Pinpoint the cell where the given text exists, returning its [x, y] midpoint coordinate. 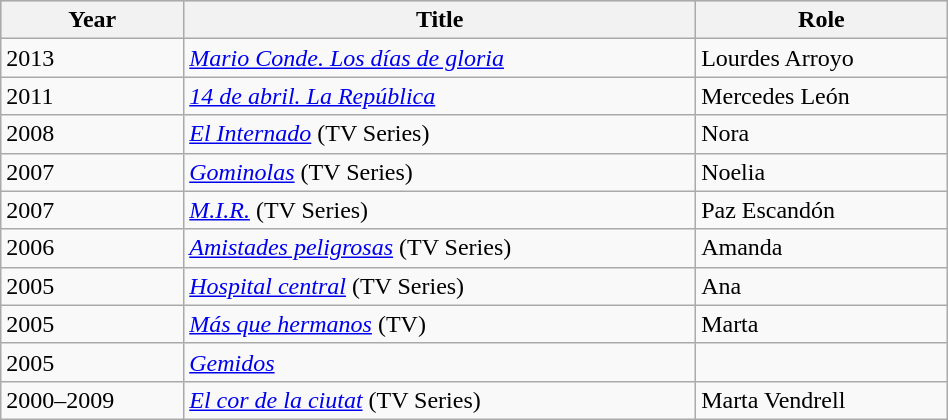
M.I.R. (TV Series) [440, 210]
Lourdes Arroyo [822, 58]
2011 [92, 96]
2013 [92, 58]
El Internado (TV Series) [440, 134]
2000–2009 [92, 400]
Amistades peligrosas (TV Series) [440, 248]
Mario Conde. Los días de gloria [440, 58]
Más que hermanos (TV) [440, 324]
Mercedes León [822, 96]
14 de abril. La República [440, 96]
2006 [92, 248]
Noelia [822, 172]
Title [440, 20]
Year [92, 20]
Paz Escandón [822, 210]
El cor de la ciutat (TV Series) [440, 400]
Gemidos [440, 362]
Ana [822, 286]
Hospital central (TV Series) [440, 286]
2008 [92, 134]
Gominolas (TV Series) [440, 172]
Marta [822, 324]
Marta Vendrell [822, 400]
Role [822, 20]
Nora [822, 134]
Amanda [822, 248]
